Output the (x, y) coordinate of the center of the cell containing the given text.  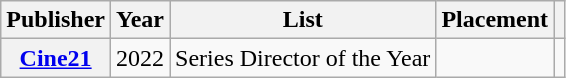
List (303, 20)
Year (140, 20)
Cine21 (56, 58)
2022 (140, 58)
Series Director of the Year (303, 58)
Publisher (56, 20)
Placement (495, 20)
